Extract the [X, Y] coordinate from the center of the cell holding the provided text.  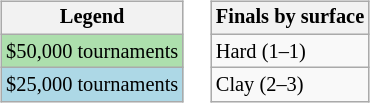
Finals by surface [290, 18]
$25,000 tournaments [92, 85]
$50,000 tournaments [92, 51]
Legend [92, 18]
Clay (2–3) [290, 85]
Hard (1–1) [290, 51]
